Output the (x, y) coordinate of the center of the cell containing the given text.  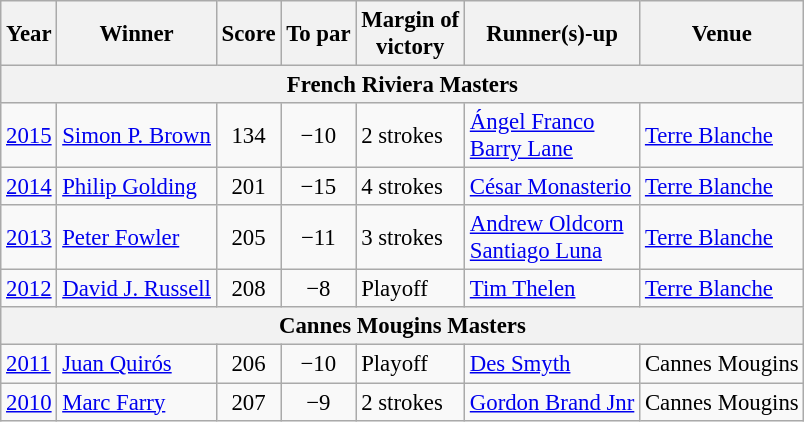
Marc Farry (136, 402)
David J. Russell (136, 289)
Cannes Mougins Masters (402, 327)
2013 (29, 238)
2014 (29, 187)
Margin ofvictory (410, 34)
Runner(s)-up (552, 34)
Andrew Oldcorn Santiago Luna (552, 238)
2011 (29, 364)
Gordon Brand Jnr (552, 402)
−9 (318, 402)
Winner (136, 34)
−11 (318, 238)
201 (248, 187)
Philip Golding (136, 187)
134 (248, 136)
2010 (29, 402)
Peter Fowler (136, 238)
French Riviera Masters (402, 85)
−15 (318, 187)
Ángel Franco Barry Lane (552, 136)
Des Smyth (552, 364)
206 (248, 364)
To par (318, 34)
−8 (318, 289)
208 (248, 289)
2015 (29, 136)
Tim Thelen (552, 289)
3 strokes (410, 238)
César Monasterio (552, 187)
Venue (722, 34)
205 (248, 238)
2012 (29, 289)
4 strokes (410, 187)
207 (248, 402)
Simon P. Brown (136, 136)
Score (248, 34)
Year (29, 34)
Juan Quirós (136, 364)
